Extract the (x, y) coordinate from the center of the cell holding the provided text.  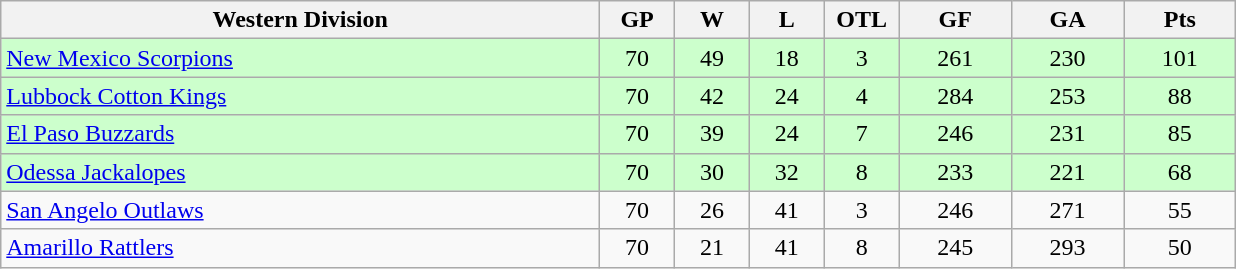
49 (712, 58)
88 (1180, 96)
GP (638, 20)
233 (955, 172)
284 (955, 96)
New Mexico Scorpions (300, 58)
293 (1067, 248)
39 (712, 134)
GA (1067, 20)
271 (1067, 210)
El Paso Buzzards (300, 134)
32 (786, 172)
231 (1067, 134)
Western Division (300, 20)
42 (712, 96)
4 (862, 96)
221 (1067, 172)
68 (1180, 172)
230 (1067, 58)
261 (955, 58)
GF (955, 20)
101 (1180, 58)
Odessa Jackalopes (300, 172)
21 (712, 248)
253 (1067, 96)
18 (786, 58)
7 (862, 134)
San Angelo Outlaws (300, 210)
Lubbock Cotton Kings (300, 96)
L (786, 20)
50 (1180, 248)
W (712, 20)
Amarillo Rattlers (300, 248)
245 (955, 248)
85 (1180, 134)
26 (712, 210)
OTL (862, 20)
30 (712, 172)
55 (1180, 210)
Pts (1180, 20)
